Identify which cell holds the provided text, then report its [x, y] central coordinate. 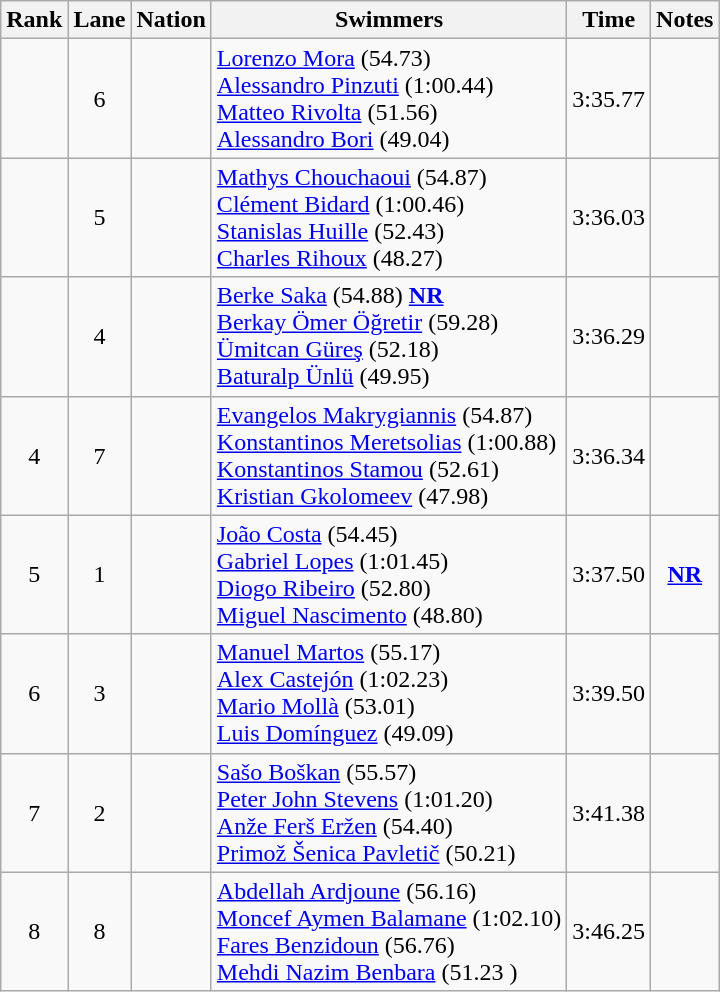
3:36.03 [609, 218]
3:37.50 [609, 574]
NR [685, 574]
Evangelos Makrygiannis (54.87)Konstantinos Meretsolias (1:00.88)Konstantinos Stamou (52.61)Kristian Gkolomeev (47.98) [388, 456]
Mathys Chouchaoui (54.87)Clément Bidard (1:00.46)Stanislas Huille (52.43)Charles Rihoux (48.27) [388, 218]
3:35.77 [609, 98]
João Costa (54.45)Gabriel Lopes (1:01.45)Diogo Ribeiro (52.80)Miguel Nascimento (48.80) [388, 574]
3:41.38 [609, 812]
Berke Saka (54.88) NRBerkay Ömer Öğretir (59.28)Ümitcan Güreş (52.18)Baturalp Ünlü (49.95) [388, 336]
Abdellah Ardjoune (56.16)Moncef Aymen Balamane (1:02.10)Fares Benzidoun (56.76)Mehdi Nazim Benbara (51.23 ) [388, 932]
Lane [100, 20]
Swimmers [388, 20]
Rank [34, 20]
Lorenzo Mora (54.73)Alessandro Pinzuti (1:00.44)Matteo Rivolta (51.56)Alessandro Bori (49.04) [388, 98]
3:36.34 [609, 456]
Sašo Boškan (55.57)Peter John Stevens (1:01.20)Anže Ferš Eržen (54.40)Primož Šenica Pavletič (50.21) [388, 812]
3:36.29 [609, 336]
3:46.25 [609, 932]
Time [609, 20]
2 [100, 812]
Notes [685, 20]
Nation [171, 20]
1 [100, 574]
Manuel Martos (55.17)Alex Castejón (1:02.23)Mario Mollà (53.01)Luis Domínguez (49.09) [388, 694]
3:39.50 [609, 694]
3 [100, 694]
